Capture the cell that displays the provided text and extract its [x, y] central coordinate. 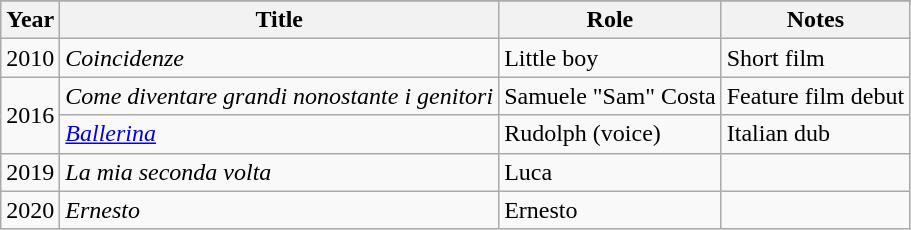
Little boy [610, 58]
2010 [30, 58]
Rudolph (voice) [610, 134]
Feature film debut [815, 96]
Come diventare grandi nonostante i genitori [280, 96]
Ballerina [280, 134]
2016 [30, 115]
Short film [815, 58]
Coincidenze [280, 58]
Role [610, 20]
Title [280, 20]
Luca [610, 172]
La mia seconda volta [280, 172]
Notes [815, 20]
Year [30, 20]
Italian dub [815, 134]
2019 [30, 172]
2020 [30, 210]
Samuele "Sam" Costa [610, 96]
